For the text-containing cell, return its midpoint in (X, Y) coordinate format. 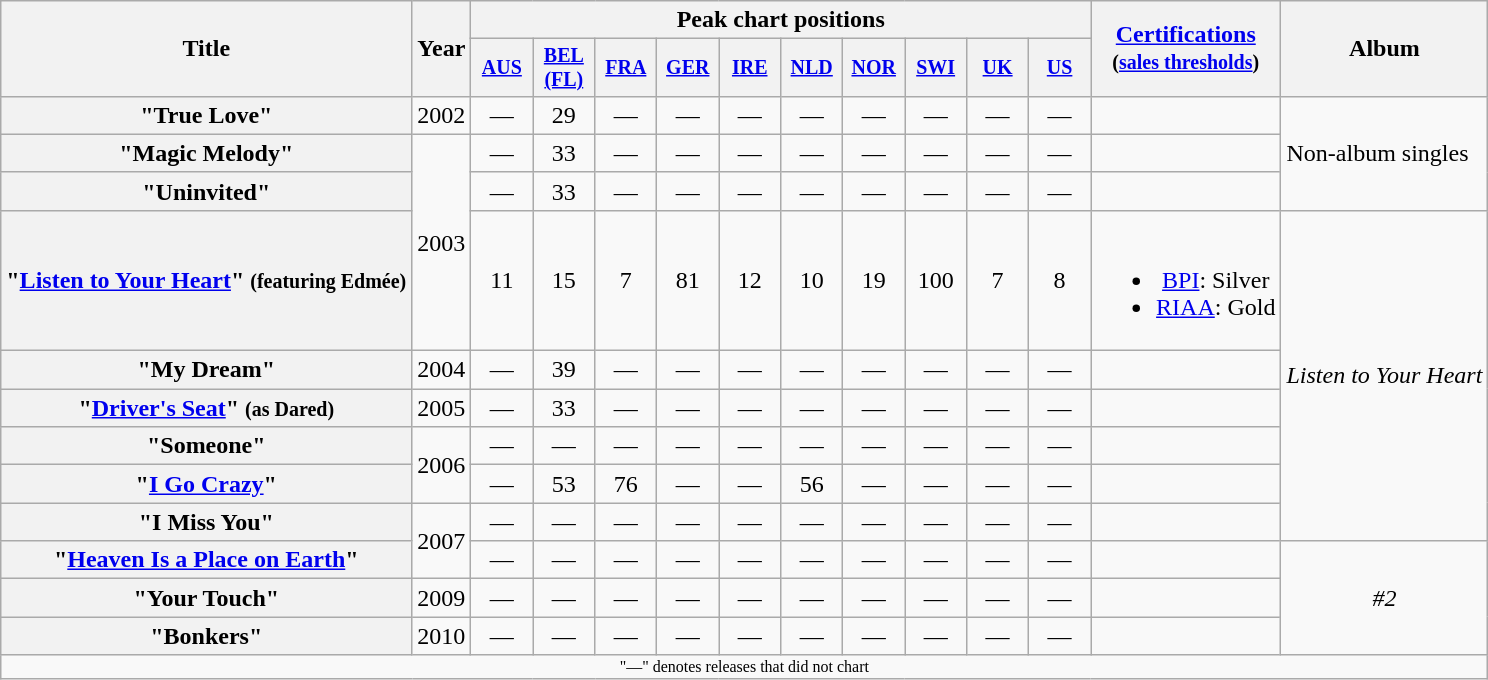
"Someone" (206, 446)
"Driver's Seat" (as Dared) (206, 408)
Title (206, 49)
76 (626, 484)
IRE (750, 68)
2006 (442, 465)
"Magic Melody" (206, 153)
8 (1060, 280)
2009 (442, 598)
2007 (442, 541)
NLD (812, 68)
"I Miss You" (206, 522)
100 (936, 280)
NOR (874, 68)
"Listen to Your Heart" (featuring Edmée) (206, 280)
39 (564, 370)
"My Dream" (206, 370)
"True Love" (206, 115)
19 (874, 280)
12 (750, 280)
"—" denotes releases that did not chart (744, 667)
GER (688, 68)
Non-album singles (1384, 153)
53 (564, 484)
"Bonkers" (206, 636)
"Heaven Is a Place on Earth" (206, 560)
SWI (936, 68)
15 (564, 280)
Peak chart positions (781, 20)
2010 (442, 636)
11 (502, 280)
81 (688, 280)
Year (442, 49)
FRA (626, 68)
US (1060, 68)
2005 (442, 408)
Listen to Your Heart (1384, 375)
"Your Touch" (206, 598)
BPI: SilverRIAA: Gold (1186, 280)
"Uninvited" (206, 191)
Album (1384, 49)
AUS (502, 68)
"I Go Crazy" (206, 484)
2002 (442, 115)
2004 (442, 370)
10 (812, 280)
29 (564, 115)
#2 (1384, 598)
2003 (442, 242)
UK (998, 68)
BEL(FL) (564, 68)
56 (812, 484)
Certifications(sales thresholds) (1186, 49)
